Output the (x, y) coordinate of the center of the cell containing the given text.  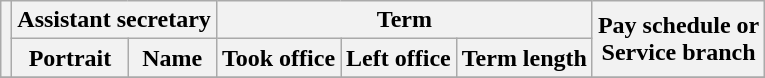
Name (172, 58)
Took office (278, 58)
Pay schedule orService branch (678, 39)
Term length (524, 58)
Assistant secretary (114, 20)
Left office (399, 58)
Term (404, 20)
Portrait (70, 58)
